From the cell containing the given text, extract its center point as [X, Y] coordinate. 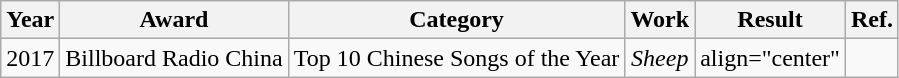
Award [174, 20]
Sheep [660, 58]
Work [660, 20]
2017 [30, 58]
Ref. [872, 20]
align="center" [770, 58]
Top 10 Chinese Songs of the Year [456, 58]
Category [456, 20]
Billboard Radio China [174, 58]
Year [30, 20]
Result [770, 20]
